Capture the cell that displays the provided text and extract its (x, y) central coordinate. 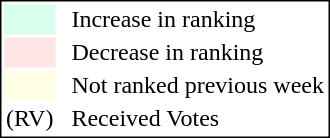
Increase in ranking (198, 19)
Decrease in ranking (198, 53)
(RV) (29, 119)
Not ranked previous week (198, 85)
Received Votes (198, 119)
